Pinpoint the cell where the given text exists, returning its [X, Y] midpoint coordinate. 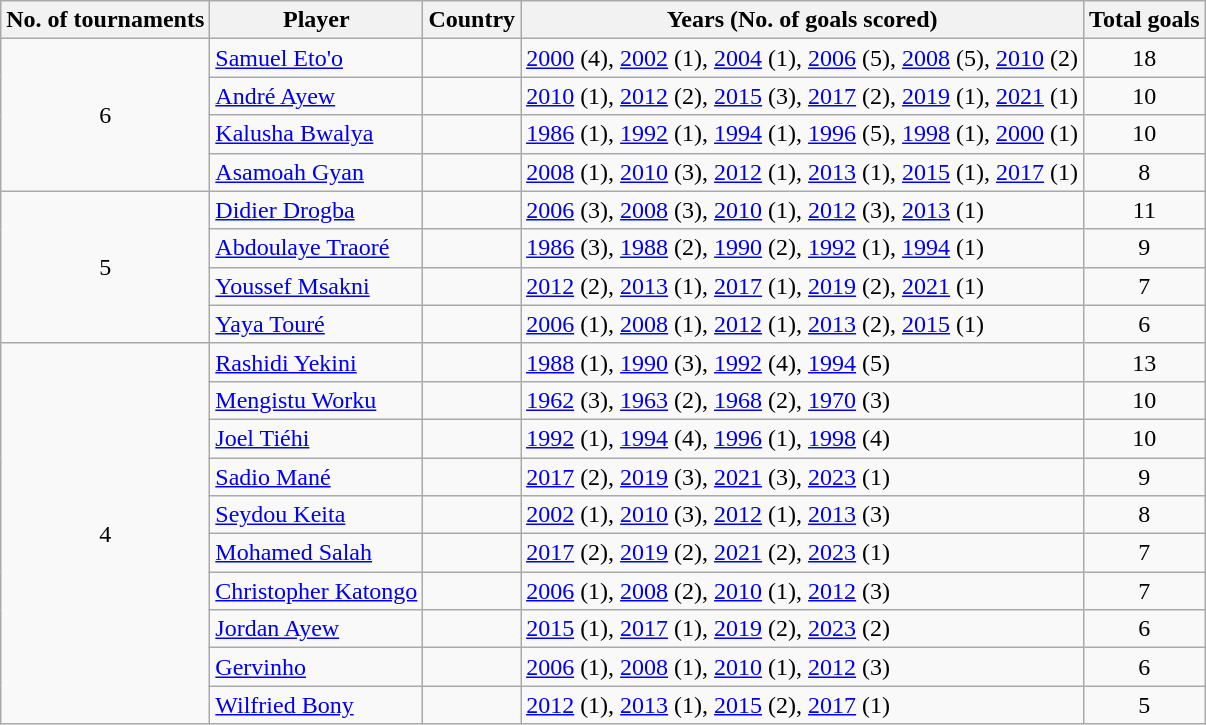
Christopher Katongo [316, 591]
18 [1145, 58]
1962 (3), 1963 (2), 1968 (2), 1970 (3) [802, 400]
13 [1145, 362]
Rashidi Yekini [316, 362]
Samuel Eto'o [316, 58]
Kalusha Bwalya [316, 134]
2012 (1), 2013 (1), 2015 (2), 2017 (1) [802, 705]
Seydou Keita [316, 515]
Didier Drogba [316, 210]
2008 (1), 2010 (3), 2012 (1), 2013 (1), 2015 (1), 2017 (1) [802, 172]
1992 (1), 1994 (4), 1996 (1), 1998 (4) [802, 438]
11 [1145, 210]
2002 (1), 2010 (3), 2012 (1), 2013 (3) [802, 515]
2015 (1), 2017 (1), 2019 (2), 2023 (2) [802, 629]
Yaya Touré [316, 324]
Total goals [1145, 20]
2006 (3), 2008 (3), 2010 (1), 2012 (3), 2013 (1) [802, 210]
Youssef Msakni [316, 286]
1986 (3), 1988 (2), 1990 (2), 1992 (1), 1994 (1) [802, 248]
2012 (2), 2013 (1), 2017 (1), 2019 (2), 2021 (1) [802, 286]
Country [472, 20]
Mohamed Salah [316, 553]
4 [106, 534]
Player [316, 20]
2017 (2), 2019 (2), 2021 (2), 2023 (1) [802, 553]
Mengistu Worku [316, 400]
Abdoulaye Traoré [316, 248]
2006 (1), 2008 (1), 2010 (1), 2012 (3) [802, 667]
2000 (4), 2002 (1), 2004 (1), 2006 (5), 2008 (5), 2010 (2) [802, 58]
Jordan Ayew [316, 629]
2006 (1), 2008 (1), 2012 (1), 2013 (2), 2015 (1) [802, 324]
1988 (1), 1990 (3), 1992 (4), 1994 (5) [802, 362]
Years (No. of goals scored) [802, 20]
No. of tournaments [106, 20]
André Ayew [316, 96]
Joel Tiéhi [316, 438]
2017 (2), 2019 (3), 2021 (3), 2023 (1) [802, 477]
Gervinho [316, 667]
2010 (1), 2012 (2), 2015 (3), 2017 (2), 2019 (1), 2021 (1) [802, 96]
Wilfried Bony [316, 705]
1986 (1), 1992 (1), 1994 (1), 1996 (5), 1998 (1), 2000 (1) [802, 134]
Asamoah Gyan [316, 172]
2006 (1), 2008 (2), 2010 (1), 2012 (3) [802, 591]
Sadio Mané [316, 477]
